Capture the cell that displays the provided text and extract its (x, y) central coordinate. 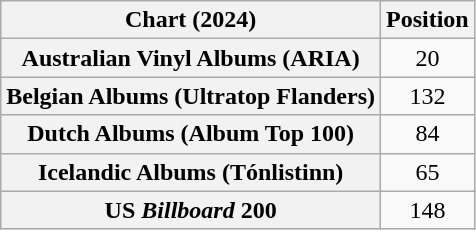
Position (428, 20)
Australian Vinyl Albums (ARIA) (191, 58)
84 (428, 134)
20 (428, 58)
US Billboard 200 (191, 210)
Chart (2024) (191, 20)
132 (428, 96)
65 (428, 172)
148 (428, 210)
Icelandic Albums (Tónlistinn) (191, 172)
Dutch Albums (Album Top 100) (191, 134)
Belgian Albums (Ultratop Flanders) (191, 96)
